Find where the given text appears and provide that cell's center as (X, Y) coordinate. 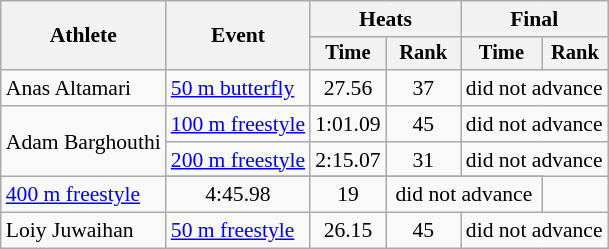
400 m freestyle (84, 195)
Final (534, 19)
37 (424, 88)
2:15.07 (348, 160)
50 m butterfly (238, 88)
1:01.09 (348, 124)
27.56 (348, 88)
50 m freestyle (238, 231)
100 m freestyle (238, 124)
26.15 (348, 231)
Adam Barghouthi (84, 142)
200 m freestyle (238, 160)
4:45.98 (238, 195)
31 (424, 160)
Athlete (84, 36)
Event (238, 36)
Heats (386, 19)
19 (348, 195)
Anas Altamari (84, 88)
Loiy Juwaihan (84, 231)
